Identify which cell holds the provided text, then report its (x, y) central coordinate. 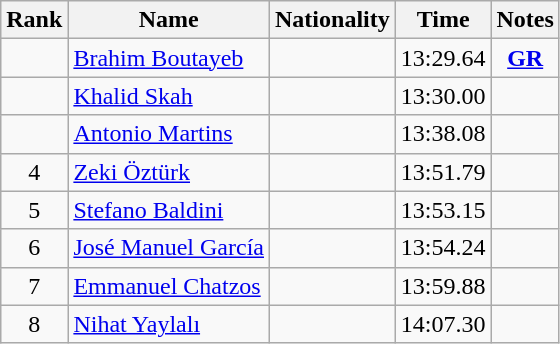
13:38.08 (443, 134)
Antonio Martins (169, 134)
5 (34, 210)
Notes (525, 20)
Nationality (333, 20)
Name (169, 20)
13:51.79 (443, 172)
Nihat Yaylalı (169, 324)
Rank (34, 20)
Time (443, 20)
13:53.15 (443, 210)
13:59.88 (443, 286)
José Manuel García (169, 248)
8 (34, 324)
Stefano Baldini (169, 210)
13:54.24 (443, 248)
4 (34, 172)
Emmanuel Chatzos (169, 286)
14:07.30 (443, 324)
13:30.00 (443, 96)
6 (34, 248)
Zeki Öztürk (169, 172)
Khalid Skah (169, 96)
Brahim Boutayeb (169, 58)
7 (34, 286)
13:29.64 (443, 58)
GR (525, 58)
